Determine the (X, Y) coordinate at the center of the cell enclosing the given text.  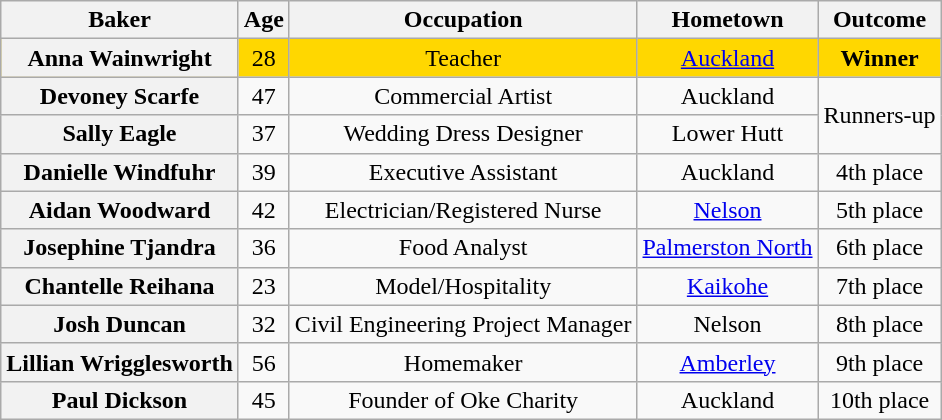
Amberley (728, 362)
42 (264, 210)
4th place (880, 172)
Lillian Wrigglesworth (120, 362)
Winner (880, 58)
32 (264, 324)
10th place (880, 400)
23 (264, 286)
47 (264, 96)
Chantelle Reihana (120, 286)
Runners-up (880, 115)
Homemaker (463, 362)
Hometown (728, 20)
Civil Engineering Project Manager (463, 324)
Aidan Woodward (120, 210)
Model/Hospitality (463, 286)
Outcome (880, 20)
Age (264, 20)
Baker (120, 20)
Palmerston North (728, 248)
Food Analyst (463, 248)
7th place (880, 286)
8th place (880, 324)
37 (264, 134)
Teacher (463, 58)
Occupation (463, 20)
Devoney Scarfe (120, 96)
Commercial Artist (463, 96)
Josh Duncan (120, 324)
Founder of Oke Charity (463, 400)
Kaikohe (728, 286)
Anna Wainwright (120, 58)
9th place (880, 362)
Electrician/Registered Nurse (463, 210)
56 (264, 362)
39 (264, 172)
36 (264, 248)
5th place (880, 210)
Danielle Windfuhr (120, 172)
Wedding Dress Designer (463, 134)
Executive Assistant (463, 172)
28 (264, 58)
6th place (880, 248)
45 (264, 400)
Paul Dickson (120, 400)
Josephine Tjandra (120, 248)
Sally Eagle (120, 134)
Lower Hutt (728, 134)
